Locate the cell with the specified text and output its (x, y) center coordinate. 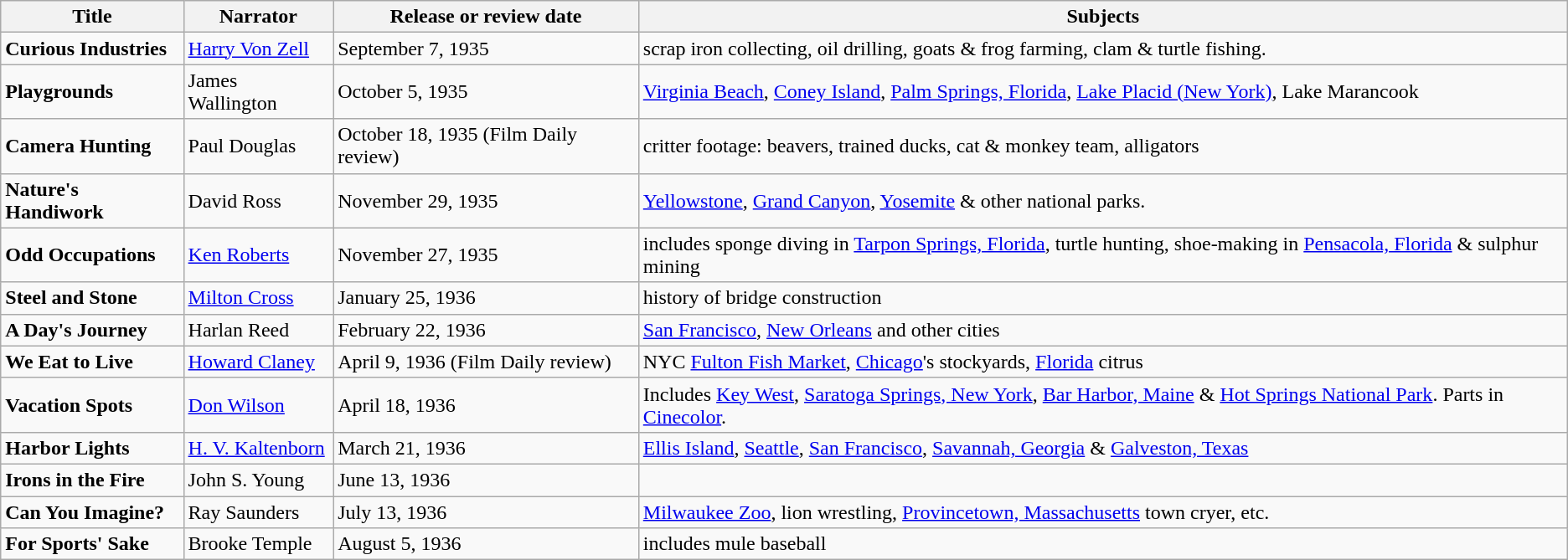
James Wallington (258, 92)
includes sponge diving in Tarpon Springs, Florida, turtle hunting, shoe-making in Pensacola, Florida & sulphur mining (1102, 254)
Release or review date (486, 17)
NYC Fulton Fish Market, Chicago's stockyards, Florida citrus (1102, 362)
Ellis Island, Seattle, San Francisco, Savannah, Georgia & Galveston, Texas (1102, 448)
April 18, 1936 (486, 405)
August 5, 1936 (486, 544)
June 13, 1936 (486, 480)
Vacation Spots (92, 405)
For Sports' Sake (92, 544)
November 29, 1935 (486, 201)
David Ross (258, 201)
April 9, 1936 (Film Daily review) (486, 362)
Title (92, 17)
Can You Imagine? (92, 511)
February 22, 1936 (486, 330)
Milwaukee Zoo, lion wrestling, Provincetown, Massachusetts town cryer, etc. (1102, 511)
Paul Douglas (258, 146)
Includes Key West, Saratoga Springs, New York, Bar Harbor, Maine & Hot Springs National Park. Parts in Cinecolor. (1102, 405)
Harlan Reed (258, 330)
Playgrounds (92, 92)
Ken Roberts (258, 254)
Curious Industries (92, 49)
Milton Cross (258, 298)
Harbor Lights (92, 448)
critter footage: beavers, trained ducks, cat & monkey team, alligators (1102, 146)
scrap iron collecting, oil drilling, goats & frog farming, clam & turtle fishing. (1102, 49)
includes mule baseball (1102, 544)
July 13, 1936 (486, 511)
Nature's Handiwork (92, 201)
A Day's Journey (92, 330)
January 25, 1936 (486, 298)
Narrator (258, 17)
October 18, 1935 (Film Daily review) (486, 146)
John S. Young (258, 480)
Brooke Temple (258, 544)
H. V. Kaltenborn (258, 448)
We Eat to Live (92, 362)
Harry Von Zell (258, 49)
Subjects (1102, 17)
San Francisco, New Orleans and other cities (1102, 330)
November 27, 1935 (486, 254)
Irons in the Fire (92, 480)
October 5, 1935 (486, 92)
Ray Saunders (258, 511)
Yellowstone, Grand Canyon, Yosemite & other national parks. (1102, 201)
Camera Hunting (92, 146)
Virginia Beach, Coney Island, Palm Springs, Florida, Lake Placid (New York), Lake Marancook (1102, 92)
March 21, 1936 (486, 448)
September 7, 1935 (486, 49)
Steel and Stone (92, 298)
Odd Occupations (92, 254)
Don Wilson (258, 405)
history of bridge construction (1102, 298)
Howard Claney (258, 362)
